Return [X, Y] of the center of cell containing provided text 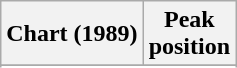
Chart (1989) [72, 34]
Peak position [189, 34]
